Find where the given text appears and provide that cell's center as (x, y) coordinate. 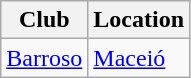
Location (139, 20)
Maceió (139, 58)
Club (44, 20)
Barroso (44, 58)
